Return (x, y) of the center of cell containing provided text 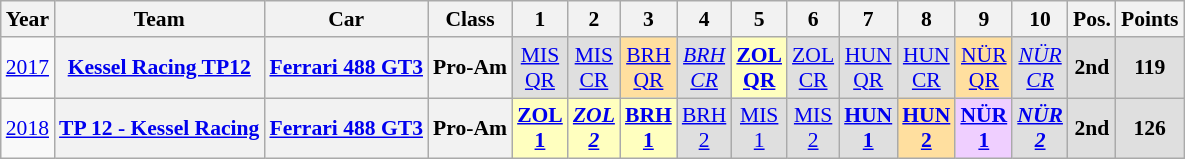
8 (926, 19)
Car (346, 19)
Pos. (1092, 19)
2 (594, 19)
MIS1 (759, 128)
5 (759, 19)
MISQR (540, 68)
4 (704, 19)
2018 (28, 128)
TP 12 - Kessel Racing (159, 128)
ZOLQR (759, 68)
126 (1150, 128)
3 (648, 19)
Points (1150, 19)
HUN2 (926, 128)
9 (984, 19)
NÜR2 (1040, 128)
MISCR (594, 68)
HUN1 (868, 128)
6 (813, 19)
MIS2 (813, 128)
BRHQR (648, 68)
NÜR1 (984, 128)
ZOLCR (813, 68)
NÜRQR (984, 68)
1 (540, 19)
HUNCR (926, 68)
BRH1 (648, 128)
BRH2 (704, 128)
Class (470, 19)
Team (159, 19)
Kessel Racing TP12 (159, 68)
2017 (28, 68)
BRHCR (704, 68)
ZOL1 (540, 128)
7 (868, 19)
NÜRCR (1040, 68)
119 (1150, 68)
HUNQR (868, 68)
10 (1040, 19)
Year (28, 19)
ZOL2 (594, 128)
